Locate the cell with the specified text and output its (x, y) center coordinate. 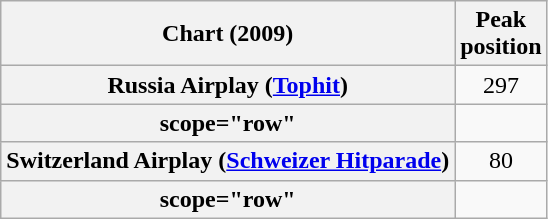
Peakposition (501, 34)
Russia Airplay (Tophit) (228, 85)
297 (501, 85)
Switzerland Airplay (Schweizer Hitparade) (228, 161)
Chart (2009) (228, 34)
80 (501, 161)
